Extract the (x, y) coordinate from the center of the cell holding the provided text.  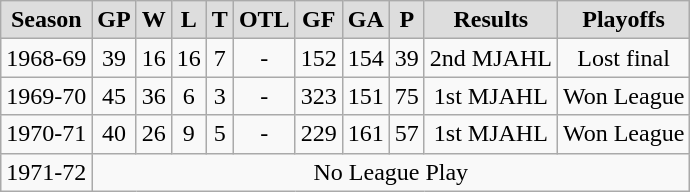
154 (366, 58)
40 (114, 134)
Results (490, 20)
152 (318, 58)
45 (114, 96)
1968-69 (46, 58)
9 (188, 134)
GA (366, 20)
5 (220, 134)
75 (406, 96)
GF (318, 20)
OTL (264, 20)
1970-71 (46, 134)
1969-70 (46, 96)
T (220, 20)
2nd MJAHL (490, 58)
1971-72 (46, 172)
36 (154, 96)
151 (366, 96)
161 (366, 134)
26 (154, 134)
323 (318, 96)
No League Play (391, 172)
W (154, 20)
7 (220, 58)
6 (188, 96)
57 (406, 134)
P (406, 20)
L (188, 20)
229 (318, 134)
GP (114, 20)
3 (220, 96)
Season (46, 20)
Playoffs (623, 20)
Lost final (623, 58)
